For the text-containing cell, return its midpoint in (x, y) coordinate format. 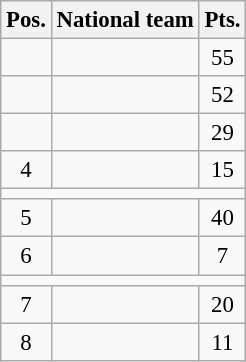
15 (222, 170)
20 (222, 304)
4 (26, 170)
55 (222, 58)
8 (26, 342)
11 (222, 342)
29 (222, 133)
5 (26, 219)
40 (222, 219)
Pos. (26, 20)
National team (125, 20)
Pts. (222, 20)
6 (26, 256)
52 (222, 95)
